Detect which cell encompasses the target text, then output its [x, y] center coordinate. 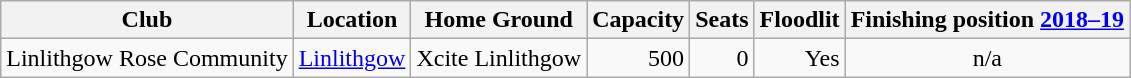
Club [147, 20]
Location [352, 20]
Finishing position 2018–19 [987, 20]
Linlithgow Rose Community [147, 58]
Xcite Linlithgow [499, 58]
n/a [987, 58]
500 [638, 58]
Yes [800, 58]
Seats [722, 20]
Floodlit [800, 20]
Linlithgow [352, 58]
Home Ground [499, 20]
0 [722, 58]
Capacity [638, 20]
